For the text-containing cell, return its midpoint in (X, Y) coordinate format. 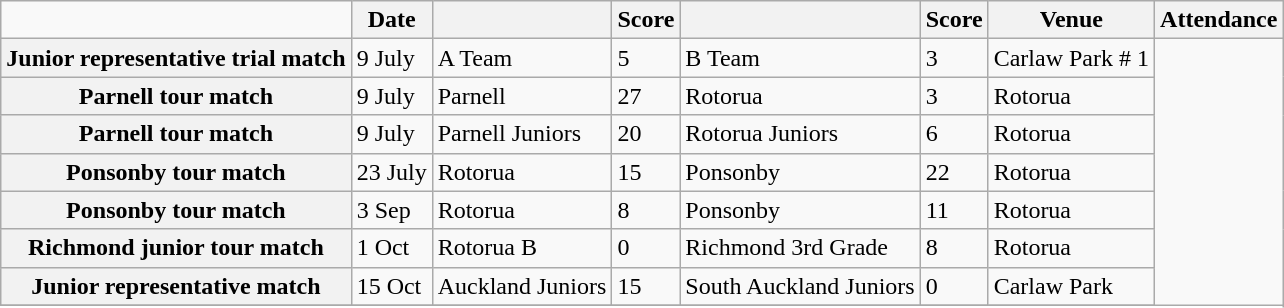
Parnell Juniors (522, 134)
Attendance (1219, 20)
Junior representative match (176, 286)
B Team (800, 58)
Richmond junior tour match (176, 248)
1 Oct (392, 248)
Auckland Juniors (522, 286)
Richmond 3rd Grade (800, 248)
Rotorua Juniors (800, 134)
Rotorua B (522, 248)
Parnell (522, 96)
5 (646, 58)
Carlaw Park (1071, 286)
Carlaw Park # 1 (1071, 58)
3 Sep (392, 210)
15 Oct (392, 286)
Date (392, 20)
11 (954, 210)
6 (954, 134)
22 (954, 172)
27 (646, 96)
23 July (392, 172)
20 (646, 134)
South Auckland Juniors (800, 286)
A Team (522, 58)
Junior representative trial match (176, 58)
Venue (1071, 20)
